Determine the (X, Y) coordinate at the center of the cell enclosing the given text.  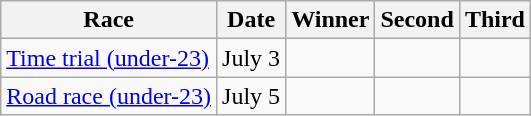
Second (417, 20)
Winner (330, 20)
Road race (under-23) (109, 96)
July 3 (252, 58)
July 5 (252, 96)
Time trial (under-23) (109, 58)
Race (109, 20)
Date (252, 20)
Third (494, 20)
